Determine the [x, y] coordinate at the center of the cell enclosing the given text.  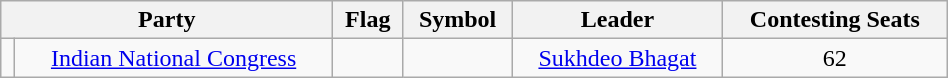
Indian National Congress [173, 58]
Party [167, 20]
Contesting Seats [834, 20]
Leader [618, 20]
62 [834, 58]
Flag [368, 20]
Sukhdeo Bhagat [618, 58]
Symbol [458, 20]
